For the text-containing cell, return its midpoint in (x, y) coordinate format. 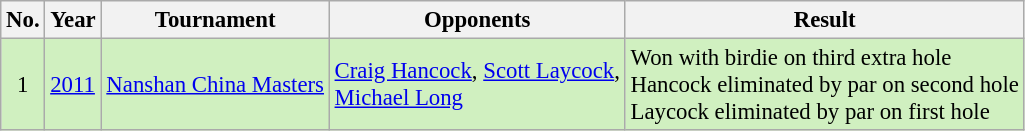
1 (23, 85)
Craig Hancock, Scott Laycock, Michael Long (477, 85)
Result (824, 20)
2011 (73, 85)
Won with birdie on third extra holeHancock eliminated by par on second holeLaycock eliminated by par on first hole (824, 85)
Opponents (477, 20)
No. (23, 20)
Nanshan China Masters (215, 85)
Tournament (215, 20)
Year (73, 20)
